Determine the [X, Y] coordinate at the center of the cell enclosing the given text.  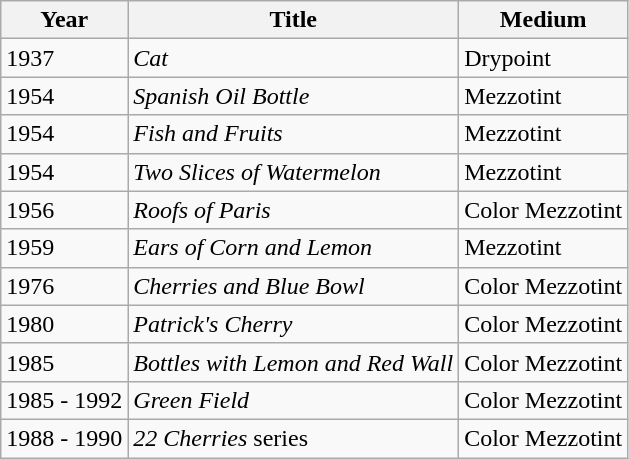
Bottles with Lemon and Red Wall [294, 362]
Fish and Fruits [294, 134]
22 Cherries series [294, 438]
Roofs of Paris [294, 210]
1959 [64, 248]
Cat [294, 58]
Year [64, 20]
Medium [544, 20]
Green Field [294, 400]
1937 [64, 58]
Ears of Corn and Lemon [294, 248]
Two Slices of Watermelon [294, 172]
1980 [64, 324]
1985 - 1992 [64, 400]
1988 - 1990 [64, 438]
1956 [64, 210]
Cherries and Blue Bowl [294, 286]
1985 [64, 362]
Patrick's Cherry [294, 324]
Title [294, 20]
Spanish Oil Bottle [294, 96]
1976 [64, 286]
Drypoint [544, 58]
